For the text-containing cell, return its midpoint in (x, y) coordinate format. 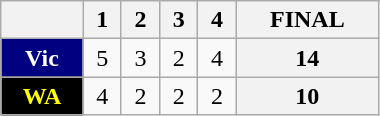
WA (42, 96)
FINAL (307, 20)
1 (102, 20)
10 (307, 96)
14 (307, 58)
Vic (42, 58)
5 (102, 58)
